Detect which cell encompasses the target text, then output its [X, Y] center coordinate. 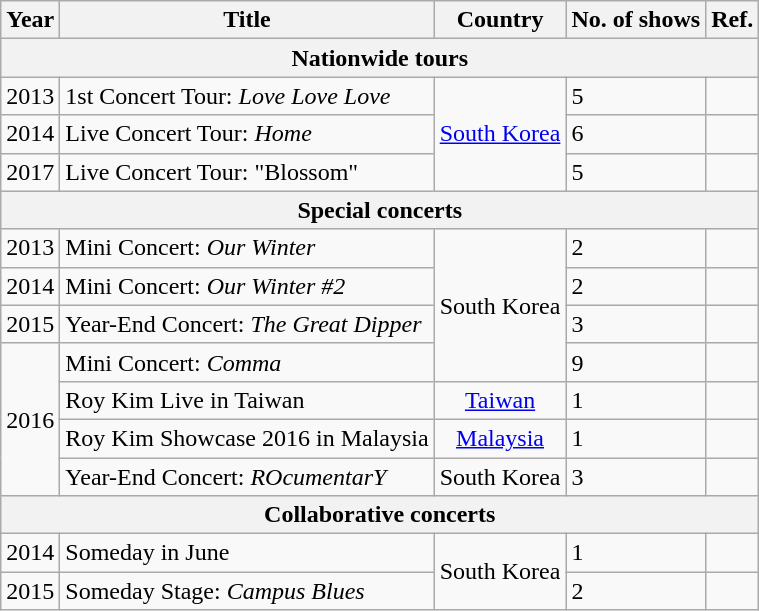
9 [636, 362]
Year [30, 20]
Roy Kim Showcase 2016 in Malaysia [247, 438]
No. of shows [636, 20]
Live Concert Tour: Home [247, 134]
6 [636, 134]
Ref. [732, 20]
Collaborative concerts [380, 515]
Malaysia [500, 438]
2017 [30, 172]
Live Concert Tour: "Blossom" [247, 172]
Taiwan [500, 400]
2016 [30, 419]
Mini Concert: Our Winter #2 [247, 286]
Country [500, 20]
Nationwide tours [380, 58]
Mini Concert: Our Winter [247, 248]
1st Concert Tour: Love Love Love [247, 96]
Someday in June [247, 553]
Title [247, 20]
Mini Concert: Comma [247, 362]
Year-End Concert: The Great Dipper [247, 324]
Year-End Concert: ROcumentarY [247, 477]
Roy Kim Live in Taiwan [247, 400]
Special concerts [380, 210]
Someday Stage: Campus Blues [247, 591]
